Identify which cell holds the provided text, then report its [x, y] central coordinate. 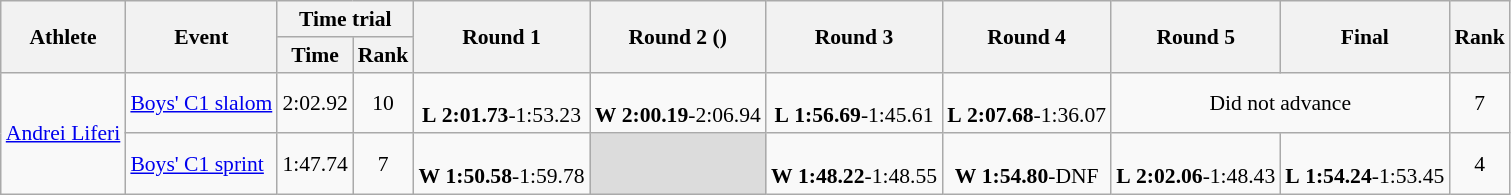
Round 3 [854, 36]
L 1:54.24-1:53.45 [1364, 164]
W 2:00.19-2:06.94 [678, 102]
Final [1364, 36]
1:47.74 [314, 164]
L 2:01.73-1:53.23 [501, 102]
Did not advance [1280, 102]
W 1:50.58-1:59.78 [501, 164]
Andrei Liferi [64, 133]
Event [201, 36]
4 [1480, 164]
Round 1 [501, 36]
Boys' C1 sprint [201, 164]
Time [314, 55]
L 1:56.69-1:45.61 [854, 102]
Time trial [345, 19]
Round 4 [1026, 36]
Athlete [64, 36]
2:02.92 [314, 102]
10 [384, 102]
Boys' C1 slalom [201, 102]
L 2:07.68-1:36.07 [1026, 102]
W 1:54.80-DNF [1026, 164]
W 1:48.22-1:48.55 [854, 164]
Round 5 [1196, 36]
L 2:02.06-1:48.43 [1196, 164]
Round 2 () [678, 36]
